Locate the cell with the specified text and output its [x, y] center coordinate. 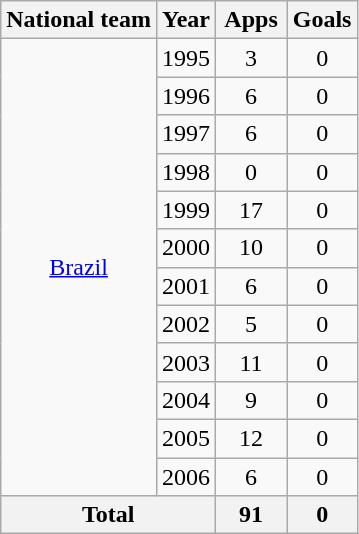
2006 [186, 477]
National team [79, 20]
2005 [186, 438]
2004 [186, 400]
10 [252, 248]
3 [252, 58]
Apps [252, 20]
17 [252, 210]
1999 [186, 210]
11 [252, 362]
5 [252, 324]
Goals [322, 20]
91 [252, 515]
12 [252, 438]
Brazil [79, 268]
9 [252, 400]
2001 [186, 286]
2000 [186, 248]
2002 [186, 324]
1995 [186, 58]
1998 [186, 172]
Year [186, 20]
1996 [186, 96]
2003 [186, 362]
Total [108, 515]
1997 [186, 134]
